Return (X, Y) of the center of cell containing provided text 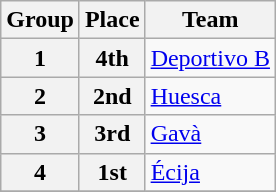
3rd (112, 134)
1 (40, 58)
Gavà (210, 134)
Huesca (210, 96)
2nd (112, 96)
Place (112, 20)
Team (210, 20)
4 (40, 172)
Group (40, 20)
1st (112, 172)
2 (40, 96)
4th (112, 58)
Écija (210, 172)
3 (40, 134)
Deportivo B (210, 58)
